Locate the cell with the specified text and output its (X, Y) center coordinate. 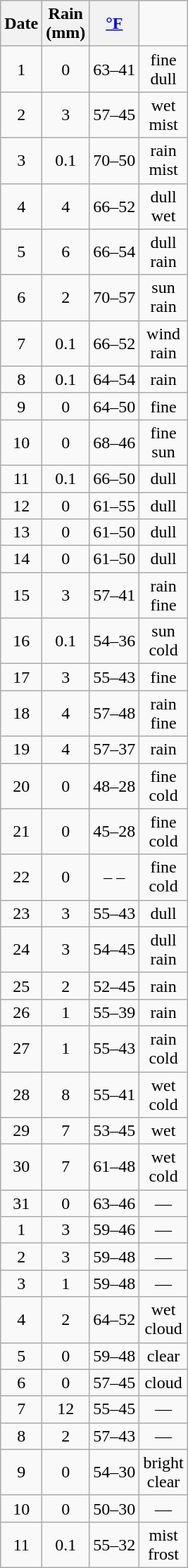
66–54 (114, 251)
61–48 (114, 1168)
68–46 (114, 443)
59–46 (114, 1230)
66–50 (114, 478)
24 (21, 950)
55–45 (114, 1409)
wetcloud (163, 1319)
54–45 (114, 950)
70–57 (114, 298)
25 (21, 986)
15 (21, 596)
brightclear (163, 1472)
48–28 (114, 785)
suncold (163, 641)
wet (163, 1131)
57–37 (114, 750)
64–52 (114, 1319)
windrain (163, 343)
14 (21, 559)
63–41 (114, 69)
55–39 (114, 1012)
30 (21, 1168)
18 (21, 714)
21 (21, 832)
53–45 (114, 1131)
– – (114, 877)
rainmist (163, 160)
50–30 (114, 1508)
dullwet (163, 207)
54–30 (114, 1472)
61–55 (114, 505)
64–54 (114, 379)
57–43 (114, 1436)
70–50 (114, 160)
Rain(mm) (66, 24)
23 (21, 913)
wetmist (163, 115)
sunrain (163, 298)
mistfrost (163, 1544)
Date (21, 24)
45–28 (114, 832)
31 (21, 1203)
27 (21, 1048)
29 (21, 1131)
cloud (163, 1383)
finesun (163, 443)
raincold (163, 1048)
55–41 (114, 1095)
22 (21, 877)
57–48 (114, 714)
57–41 (114, 596)
16 (21, 641)
17 (21, 677)
°F (114, 24)
20 (21, 785)
52–45 (114, 986)
clear (163, 1356)
26 (21, 1012)
28 (21, 1095)
63–46 (114, 1203)
64–50 (114, 406)
finedull (163, 69)
19 (21, 750)
55–32 (114, 1544)
13 (21, 533)
54–36 (114, 641)
